For the text-containing cell, return its midpoint in [x, y] coordinate format. 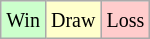
Win [24, 20]
Draw [72, 20]
Loss [126, 20]
